Identify which cell holds the provided text, then report its (x, y) central coordinate. 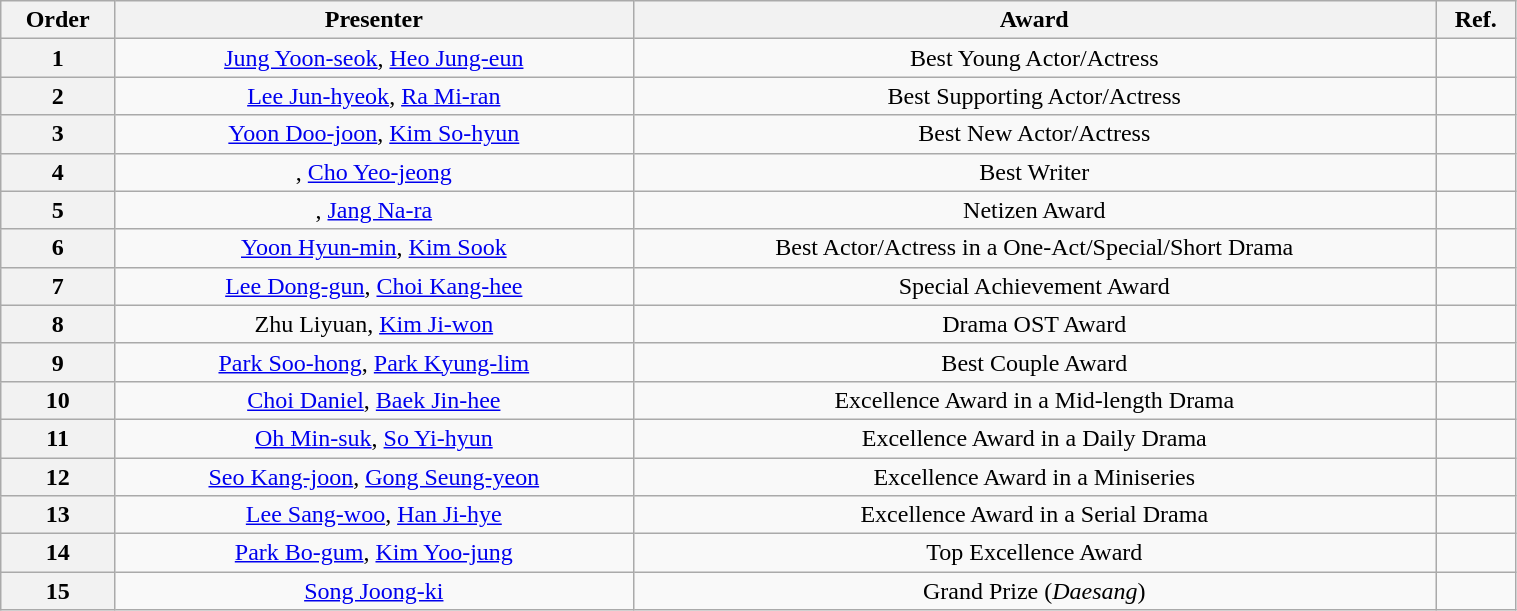
Presenter (374, 20)
Top Excellence Award (1034, 553)
Oh Min-suk, So Yi-hyun (374, 438)
Order (58, 20)
Park Bo-gum, Kim Yoo-jung (374, 553)
Drama OST Award (1034, 324)
Lee Jun-hyeok, Ra Mi-ran (374, 96)
Best Couple Award (1034, 362)
Netizen Award (1034, 210)
Excellence Award in a Serial Drama (1034, 515)
11 (58, 438)
Grand Prize (Daesang) (1034, 591)
Park Soo-hong, Park Kyung-lim (374, 362)
Excellence Award in a Daily Drama (1034, 438)
12 (58, 477)
4 (58, 172)
5 (58, 210)
, Jang Na-ra (374, 210)
14 (58, 553)
Best Young Actor/Actress (1034, 58)
Best Actor/Actress in a One-Act/Special/Short Drama (1034, 248)
3 (58, 134)
8 (58, 324)
Jung Yoon-seok, Heo Jung-eun (374, 58)
Excellence Award in a Mid-length Drama (1034, 400)
6 (58, 248)
Zhu Liyuan, Kim Ji-won (374, 324)
7 (58, 286)
Lee Dong-gun, Choi Kang-hee (374, 286)
1 (58, 58)
Best Supporting Actor/Actress (1034, 96)
Lee Sang-woo, Han Ji-hye (374, 515)
Seo Kang-joon, Gong Seung-yeon (374, 477)
10 (58, 400)
Yoon Hyun-min, Kim Sook (374, 248)
15 (58, 591)
Song Joong-ki (374, 591)
Best New Actor/Actress (1034, 134)
Best Writer (1034, 172)
9 (58, 362)
, Cho Yeo-jeong (374, 172)
Special Achievement Award (1034, 286)
Choi Daniel, Baek Jin-hee (374, 400)
2 (58, 96)
Ref. (1476, 20)
13 (58, 515)
Award (1034, 20)
Excellence Award in a Miniseries (1034, 477)
Yoon Doo-joon, Kim So-hyun (374, 134)
